Provide the (x, y) coordinate of the cell's center where the given text is located.  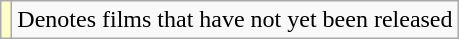
Denotes films that have not yet been released (235, 20)
